Find where the given text appears and provide that cell's center as [x, y] coordinate. 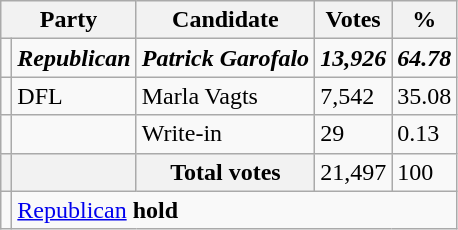
Party [68, 20]
13,926 [354, 58]
Republican hold [234, 210]
0.13 [424, 134]
Votes [354, 20]
100 [424, 172]
7,542 [354, 96]
21,497 [354, 172]
Republican [74, 58]
64.78 [424, 58]
Patrick Garofalo [225, 58]
Total votes [225, 172]
29 [354, 134]
Write-in [225, 134]
DFL [74, 96]
% [424, 20]
Marla Vagts [225, 96]
Candidate [225, 20]
35.08 [424, 96]
